Return the [x, y] coordinate for the center point of the cell that contains the specified text.  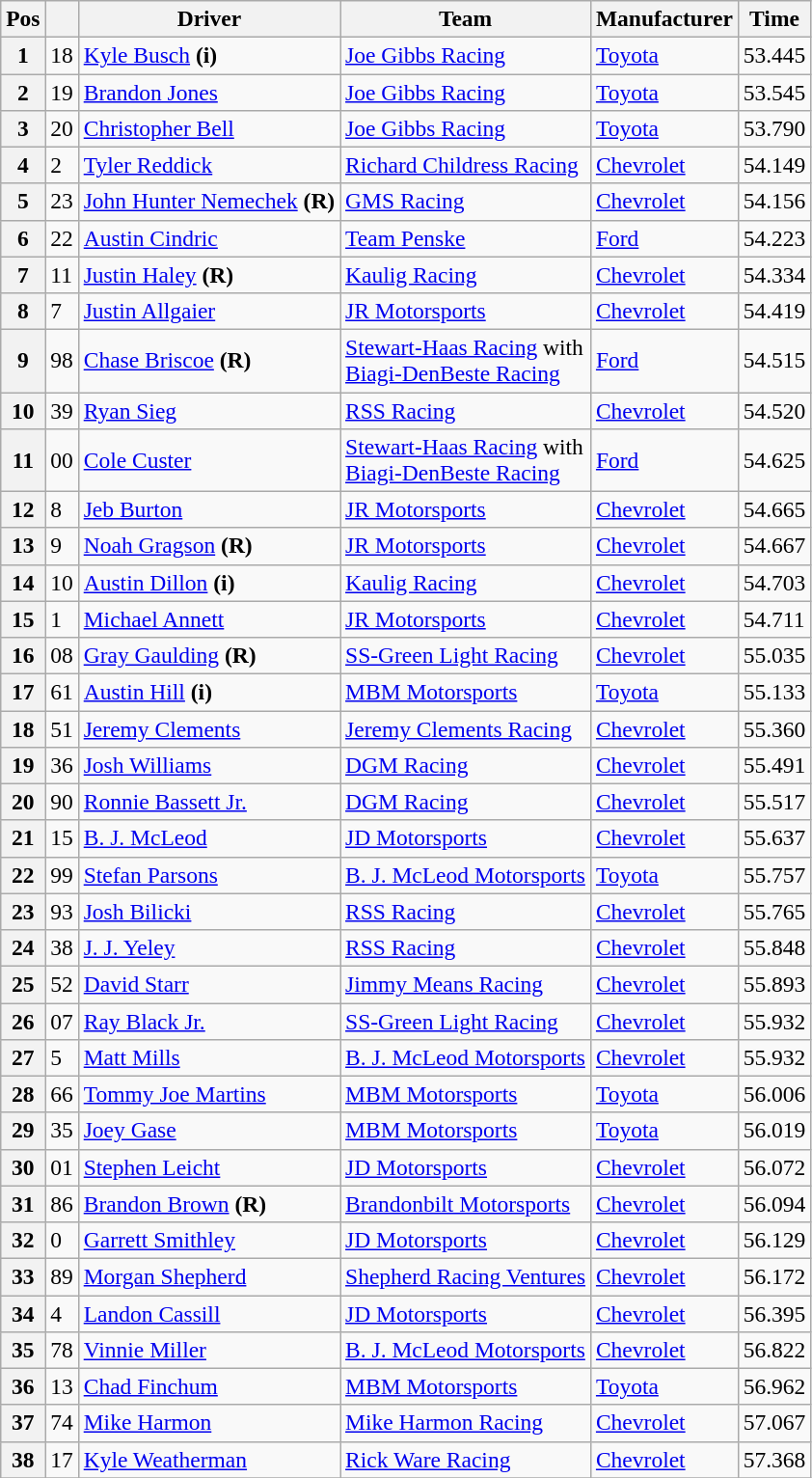
86 [62, 1204]
56.172 [774, 1276]
Michael Annett [208, 619]
54.149 [774, 165]
Team Penske [466, 238]
Manufacturer [663, 18]
56.962 [774, 1386]
Time [774, 18]
54.711 [774, 619]
Christopher Bell [208, 128]
56.019 [774, 1131]
57.067 [774, 1423]
Austin Cindric [208, 238]
Jeb Burton [208, 509]
Ray Black Jr. [208, 1021]
54.156 [774, 202]
07 [62, 1021]
56.395 [774, 1313]
0 [62, 1240]
14 [23, 583]
53.445 [774, 55]
39 [62, 410]
08 [62, 655]
54.625 [774, 459]
Joey Gase [208, 1131]
Vinnie Miller [208, 1350]
55.757 [774, 875]
Shepherd Racing Ventures [466, 1276]
Justin Haley (R) [208, 275]
Mike Harmon [208, 1423]
55.893 [774, 984]
Team [466, 18]
Jeremy Clements [208, 728]
Jeremy Clements Racing [466, 728]
74 [62, 1423]
31 [23, 1204]
30 [23, 1167]
56.129 [774, 1240]
Stefan Parsons [208, 875]
Noah Gragson (R) [208, 546]
Morgan Shepherd [208, 1276]
Josh Bilicki [208, 912]
33 [23, 1276]
52 [62, 984]
6 [23, 238]
66 [62, 1094]
Stephen Leicht [208, 1167]
Chad Finchum [208, 1386]
01 [62, 1167]
89 [62, 1276]
John Hunter Nemechek (R) [208, 202]
55.491 [774, 765]
21 [23, 838]
00 [62, 459]
Richard Childress Racing [466, 165]
Austin Dillon (i) [208, 583]
24 [23, 947]
27 [23, 1057]
GMS Racing [466, 202]
55.133 [774, 692]
54.703 [774, 583]
99 [62, 875]
Tyler Reddick [208, 165]
Kyle Weatherman [208, 1460]
55.035 [774, 655]
Mike Harmon Racing [466, 1423]
Ronnie Bassett Jr. [208, 802]
26 [23, 1021]
Brandon Jones [208, 92]
55.637 [774, 838]
54.334 [774, 275]
53.545 [774, 92]
54.667 [774, 546]
Matt Mills [208, 1057]
54.520 [774, 410]
55.848 [774, 947]
Brandon Brown (R) [208, 1204]
Garrett Smithley [208, 1240]
Landon Cassill [208, 1313]
93 [62, 912]
57.368 [774, 1460]
55.765 [774, 912]
Gray Gaulding (R) [208, 655]
34 [23, 1313]
55.360 [774, 728]
56.006 [774, 1094]
29 [23, 1131]
32 [23, 1240]
16 [23, 655]
Justin Allgaier [208, 311]
Ryan Sieg [208, 410]
54.515 [774, 361]
Austin Hill (i) [208, 692]
David Starr [208, 984]
Cole Custer [208, 459]
54.419 [774, 311]
61 [62, 692]
Pos [23, 18]
55.517 [774, 802]
28 [23, 1094]
56.072 [774, 1167]
90 [62, 802]
12 [23, 509]
Chase Briscoe (R) [208, 361]
J. J. Yeley [208, 947]
54.665 [774, 509]
Jimmy Means Racing [466, 984]
51 [62, 728]
Tommy Joe Martins [208, 1094]
Brandonbilt Motorsports [466, 1204]
Kyle Busch (i) [208, 55]
37 [23, 1423]
Driver [208, 18]
3 [23, 128]
25 [23, 984]
B. J. McLeod [208, 838]
56.822 [774, 1350]
56.094 [774, 1204]
Josh Williams [208, 765]
98 [62, 361]
78 [62, 1350]
54.223 [774, 238]
Rick Ware Racing [466, 1460]
53.790 [774, 128]
